Search for the cell housing the specified text and yield its (X, Y) center coordinate. 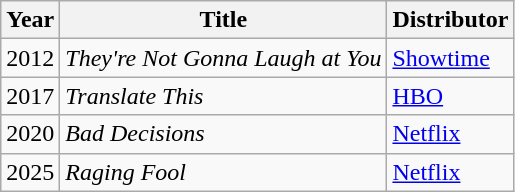
Year (30, 20)
2020 (30, 134)
Translate This (224, 96)
2017 (30, 96)
2025 (30, 172)
Bad Decisions (224, 134)
Title (224, 20)
HBO (450, 96)
2012 (30, 58)
Raging Fool (224, 172)
They're Not Gonna Laugh at You (224, 58)
Showtime (450, 58)
Distributor (450, 20)
